Return (X, Y) of the center of cell containing provided text 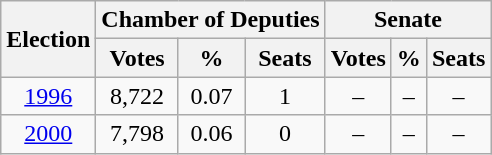
Senate (408, 20)
Chamber of Deputies (210, 20)
0.06 (211, 134)
0.07 (211, 96)
2000 (48, 134)
1 (285, 96)
7,798 (138, 134)
1996 (48, 96)
Election (48, 39)
0 (285, 134)
8,722 (138, 96)
